Extract the (X, Y) coordinate from the center of the cell holding the provided text.  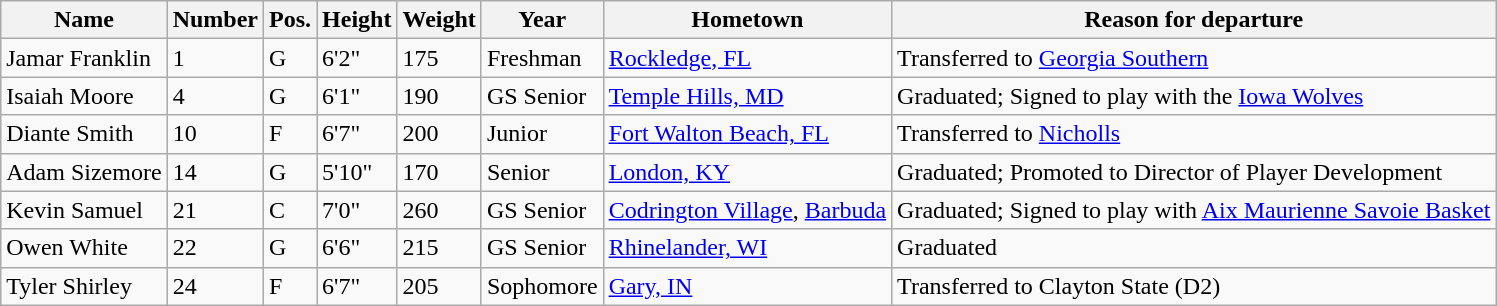
14 (215, 172)
10 (215, 134)
Height (357, 20)
Diante Smith (84, 134)
175 (439, 58)
5'10" (357, 172)
Junior (542, 134)
Jamar Franklin (84, 58)
Reason for departure (1194, 20)
7'0" (357, 210)
Isaiah Moore (84, 96)
Transferred to Nicholls (1194, 134)
Hometown (747, 20)
4 (215, 96)
170 (439, 172)
200 (439, 134)
21 (215, 210)
Sophomore (542, 286)
24 (215, 286)
Adam Sizemore (84, 172)
Graduated (1194, 248)
205 (439, 286)
Name (84, 20)
Graduated; Promoted to Director of Player Development (1194, 172)
215 (439, 248)
Weight (439, 20)
Temple Hills, MD (747, 96)
Graduated; Signed to play with Aix Maurienne Savoie Basket (1194, 210)
6'6" (357, 248)
Transferred to Georgia Southern (1194, 58)
Rhinelander, WI (747, 248)
Pos. (290, 20)
Freshman (542, 58)
Year (542, 20)
Rockledge, FL (747, 58)
London, KY (747, 172)
Kevin Samuel (84, 210)
Transferred to Clayton State (D2) (1194, 286)
Fort Walton Beach, FL (747, 134)
Gary, IN (747, 286)
260 (439, 210)
C (290, 210)
22 (215, 248)
1 (215, 58)
190 (439, 96)
Senior (542, 172)
Number (215, 20)
Graduated; Signed to play with the Iowa Wolves (1194, 96)
Codrington Village, Barbuda (747, 210)
Tyler Shirley (84, 286)
6'1" (357, 96)
6'2" (357, 58)
Owen White (84, 248)
